Capture the cell that displays the provided text and extract its [X, Y] central coordinate. 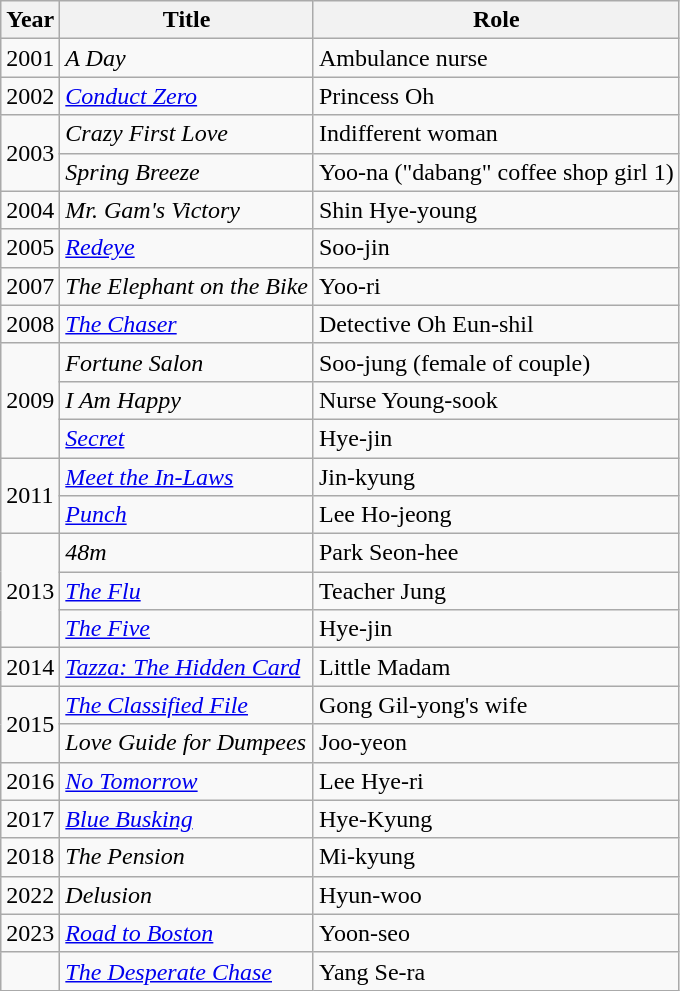
Spring Breeze [187, 172]
No Tomorrow [187, 781]
Title [187, 20]
Fortune Salon [187, 362]
2022 [30, 895]
A Day [187, 58]
2001 [30, 58]
Jin-kyung [496, 477]
Love Guide for Dumpees [187, 743]
Crazy First Love [187, 134]
2017 [30, 819]
2009 [30, 400]
Teacher Jung [496, 591]
Gong Gil-yong's wife [496, 705]
Road to Boston [187, 933]
Little Madam [496, 667]
2013 [30, 591]
Nurse Young-sook [496, 400]
2003 [30, 153]
Soo-jung (female of couple) [496, 362]
The Classified File [187, 705]
2014 [30, 667]
The Five [187, 629]
Mi-kyung [496, 857]
Hyun-woo [496, 895]
Delusion [187, 895]
Punch [187, 515]
The Elephant on the Bike [187, 286]
2016 [30, 781]
Joo-yeon [496, 743]
The Desperate Chase [187, 971]
2005 [30, 248]
2011 [30, 496]
2002 [30, 96]
Yoo-na ("dabang" coffee shop girl 1) [496, 172]
Tazza: The Hidden Card [187, 667]
Blue Busking [187, 819]
Yoon-seo [496, 933]
Detective Oh Eun-shil [496, 324]
The Pension [187, 857]
Hye-Kyung [496, 819]
Park Seon-hee [496, 553]
Shin Hye-young [496, 210]
Lee Hye-ri [496, 781]
Yang Se-ra [496, 971]
Soo-jin [496, 248]
48m [187, 553]
Year [30, 20]
2018 [30, 857]
2007 [30, 286]
2008 [30, 324]
Mr. Gam's Victory [187, 210]
Yoo-ri [496, 286]
Redeye [187, 248]
Ambulance nurse [496, 58]
2004 [30, 210]
The Chaser [187, 324]
Conduct Zero [187, 96]
Indifferent woman [496, 134]
Role [496, 20]
I Am Happy [187, 400]
2015 [30, 724]
Princess Oh [496, 96]
Lee Ho-jeong [496, 515]
2023 [30, 933]
Meet the In-Laws [187, 477]
Secret [187, 438]
The Flu [187, 591]
